Return the (X, Y) coordinate for the center point of the cell that contains the specified text.  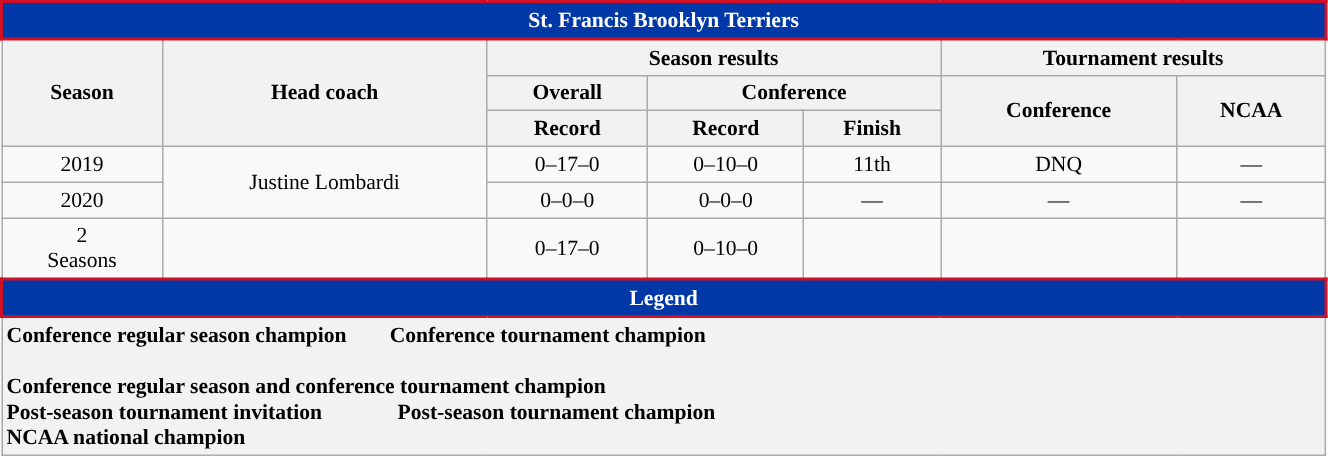
Tournament results (1132, 57)
Overall (568, 93)
2019 (82, 165)
Justine Lombardi (324, 182)
2Seasons (82, 249)
Legend (664, 298)
NCAA (1252, 110)
Finish (872, 129)
Season (82, 93)
2020 (82, 200)
St. Francis Brooklyn Terriers (664, 20)
Head coach (324, 93)
11th (872, 165)
Season results (714, 57)
DNQ (1058, 165)
